For the text-containing cell, return its midpoint in [x, y] coordinate format. 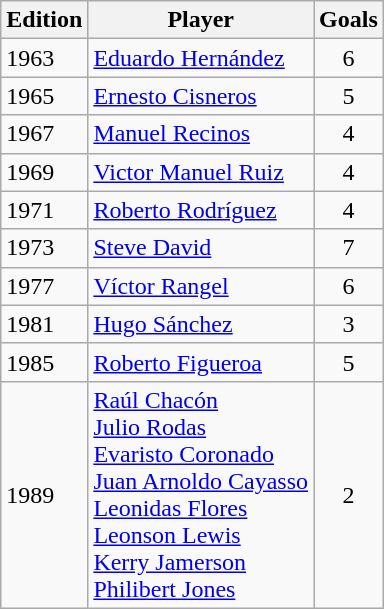
2 [349, 494]
Eduardo Hernández [201, 58]
Goals [349, 20]
Ernesto Cisneros [201, 96]
1981 [44, 324]
1969 [44, 172]
Manuel Recinos [201, 134]
Edition [44, 20]
1963 [44, 58]
1977 [44, 286]
Steve David [201, 248]
Victor Manuel Ruiz [201, 172]
Roberto Rodríguez [201, 210]
Hugo Sánchez [201, 324]
7 [349, 248]
Roberto Figueroa [201, 362]
Raúl Chacón Julio Rodas Evaristo Coronado Juan Arnoldo Cayasso Leonidas Flores Leonson Lewis Kerry Jamerson Philibert Jones [201, 494]
1985 [44, 362]
1971 [44, 210]
3 [349, 324]
1965 [44, 96]
1973 [44, 248]
1989 [44, 494]
1967 [44, 134]
Víctor Rangel [201, 286]
Player [201, 20]
